Return the (X, Y) coordinate for the center point of the cell that contains the specified text.  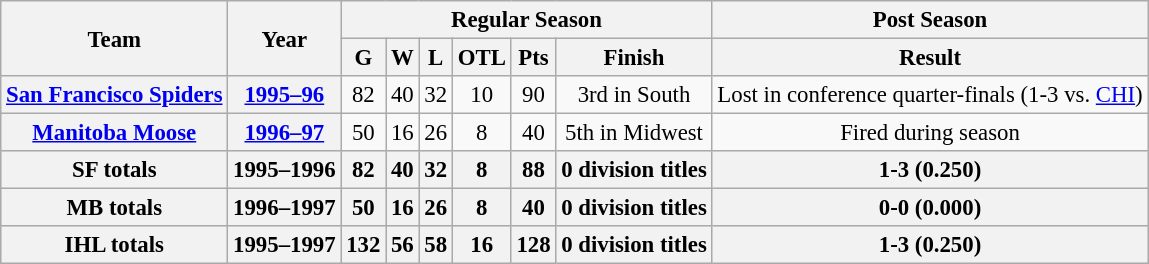
Team (114, 38)
3rd in South (634, 95)
0-0 (0.000) (930, 208)
128 (534, 245)
Post Season (930, 20)
San Francisco Spiders (114, 95)
132 (364, 245)
58 (436, 245)
Result (930, 58)
Lost in conference quarter-finals (1-3 vs. CHI) (930, 95)
1995–1996 (284, 170)
Year (284, 38)
MB totals (114, 208)
Manitoba Moose (114, 133)
10 (482, 95)
W (402, 58)
OTL (482, 58)
1996–1997 (284, 208)
5th in Midwest (634, 133)
90 (534, 95)
Regular Season (526, 20)
1995–96 (284, 95)
56 (402, 245)
IHL totals (114, 245)
Finish (634, 58)
Fired during season (930, 133)
1996–97 (284, 133)
1995–1997 (284, 245)
G (364, 58)
L (436, 58)
SF totals (114, 170)
Pts (534, 58)
88 (534, 170)
